Find where the given text appears and provide that cell's center as [X, Y] coordinate. 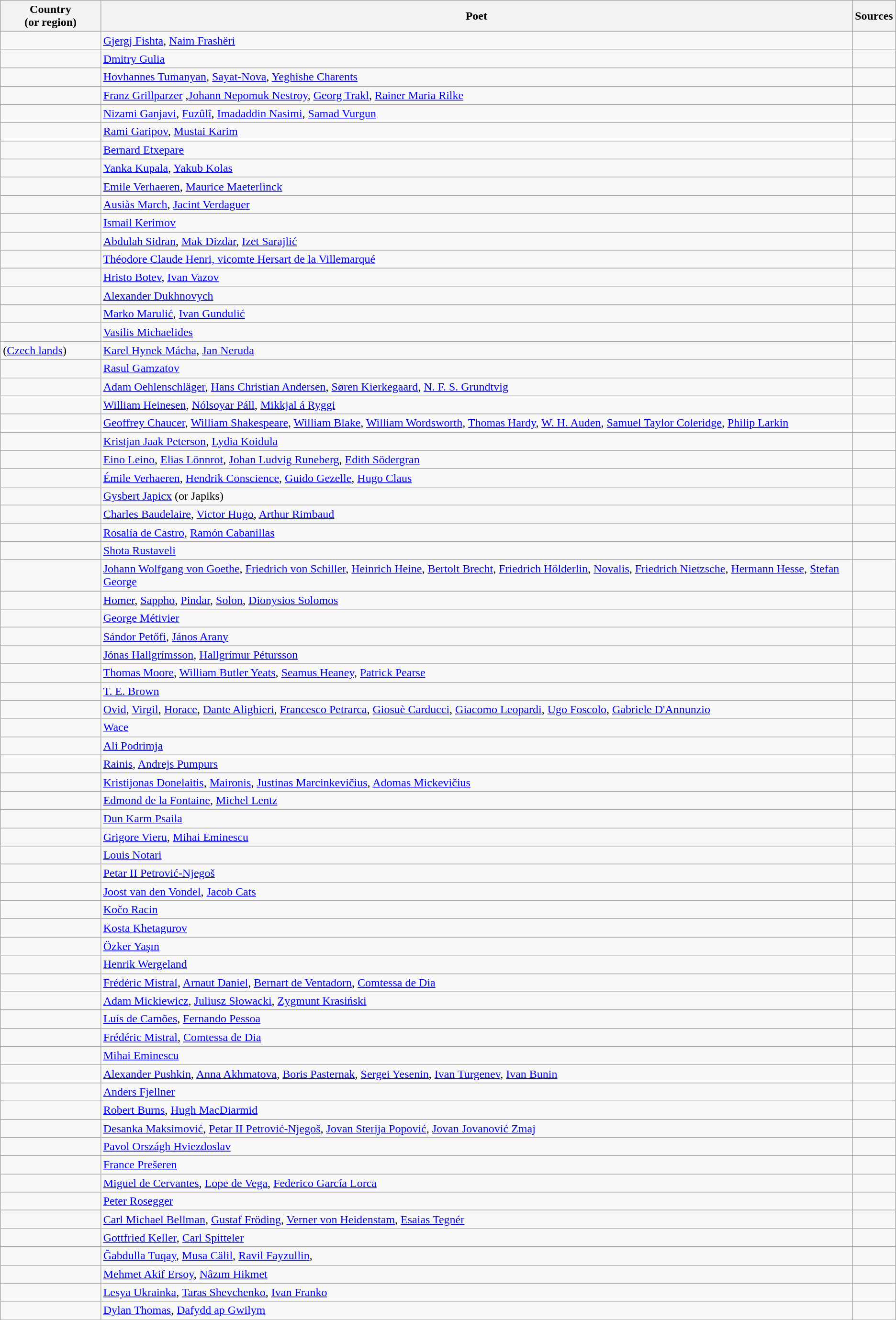
Karel Hynek Mácha, Jan Neruda [476, 350]
William Heinesen, Nólsoyar Páll, Mikkjal á Ryggi [476, 405]
Vasilis Michaelides [476, 332]
Kristijonas Donelaitis, Maironis, Justinas Marcinkevičius, Adomas Mickevičius [476, 782]
T. E. Brown [476, 691]
Poet [476, 16]
Lesya Ukrainka, Taras Shevchenko, Ivan Franko [476, 1292]
Bernard Etxepare [476, 150]
Carl Michael Bellman, Gustaf Fröding, Verner von Heidenstam, Esaias Tegnér [476, 1219]
Kosta Khetagurov [476, 928]
Louis Notari [476, 855]
Dylan Thomas, Dafydd ap Gwilym [476, 1310]
Charles Baudelaire, Victor Hugo, Arthur Rimbaud [476, 514]
Ali Podrimja [476, 746]
Miguel de Cervantes, Lope de Vega, Federico García Lorca [476, 1183]
Thomas Moore, William Butler Yeats, Seamus Heaney, Patrick Pearse [476, 673]
Özker Yaşın [476, 946]
Gysbert Japicx (or Japiks) [476, 496]
Ismail Kerimov [476, 223]
Rosalía de Castro, Ramón Cabanillas [476, 533]
Sándor Petőfi, János Arany [476, 637]
Dun Karm Psaila [476, 818]
Wace [476, 727]
Pavol Országh Hviezdoslav [476, 1147]
Jónas Hallgrímsson, Hallgrímur Pétursson [476, 655]
Alexander Dukhnovych [476, 296]
Peter Rosegger [476, 1201]
Mehmet Akif Ersoy, Nâzım Hikmet [476, 1274]
Frédéric Mistral, Comtessa de Dia [476, 1037]
Dmitry Gulia [476, 59]
Gjergj Fishta, Naim Frashëri [476, 41]
Petar II Petrović-Njegoš [476, 873]
Edmond de la Fontaine, Michel Lentz [476, 800]
George Métivier [476, 618]
Alexander Pushkin, Anna Akhmatova, Boris Pasternak, Sergei Yesenin, Ivan Turgenev, Ivan Bunin [476, 1074]
Théodore Claude Henri, vicomte Hersart de la Villemarqué [476, 259]
Émile Verhaeren, Hendrik Conscience, Guido Gezelle, Hugo Claus [476, 478]
Mihai Eminescu [476, 1055]
Abdulah Sidran, Mak Dizdar, Izet Sarajlić [476, 241]
Rasul Gamzatov [476, 369]
Grigore Vieru, Mihai Eminescu [476, 837]
Eino Leino, Elias Lönnrot, Johan Ludvig Runeberg, Edith Södergran [476, 459]
Marko Marulić, Ivan Gundulić [476, 314]
Ğabdulla Tuqay, Musa Cälil, Ravil Fayzullin, [476, 1256]
Rainis, Andrejs Pumpurs [476, 764]
Ausiàs March, Jacint Verdaguer [476, 204]
(Czech lands) [51, 350]
Nizami Ganjavi, Fuzûlî, Imadaddin Nasimi, Samad Vurgun [476, 113]
Rami Garipov, Mustai Karim [476, 132]
France Prešeren [476, 1165]
Henrik Wergeland [476, 964]
Sources [874, 16]
Geoffrey Chaucer, William Shakespeare, William Blake, William Wordsworth, Thomas Hardy, W. H. Auden, Samuel Taylor Coleridge, Philip Larkin [476, 423]
Franz Grillparzer ,Johann Nepomuk Nestroy, Georg Trakl, Rainer Maria Rilke [476, 95]
Shota Rustaveli [476, 551]
Joost van den Vondel, Jacob Cats [476, 892]
Yanka Kupala, Yakub Kolas [476, 168]
Luís de Camões, Fernando Pessoa [476, 1019]
Country (or region) [51, 16]
Homer, Sappho, Pindar, Solon, Dionysios Solomos [476, 600]
Kočo Racin [476, 910]
Emile Verhaeren, Maurice Maeterlinck [476, 186]
Adam Oehlenschläger, Hans Christian Andersen, Søren Kierkegaard, N. F. S. Grundtvig [476, 387]
Hovhannes Tumanyan, Sayat-Nova, Yeghishe Charents [476, 77]
Kristjan Jaak Peterson, Lydia Koidula [476, 441]
Desanka Maksimović, Petar II Petrović-Njegoš, Jovan Sterija Popović, Jovan Jovanović Zmaj [476, 1128]
Ovid, Virgil, Horace, Dante Alighieri, Francesco Petrarca, Giosuè Carducci, Giacomo Leopardi, Ugo Foscolo, Gabriele D'Annunzio [476, 709]
Robert Burns, Hugh MacDiarmid [476, 1110]
Adam Mickiewicz, Juliusz Słowacki, Zygmunt Krasiński [476, 1001]
Frédéric Mistral, Arnaut Daniel, Bernart de Ventadorn, Comtessa de Dia [476, 983]
Hristo Botev, Ivan Vazov [476, 278]
Anders Fjellner [476, 1092]
Gottfried Keller, Carl Spitteler [476, 1238]
